Identify which cell holds the provided text, then report its (x, y) central coordinate. 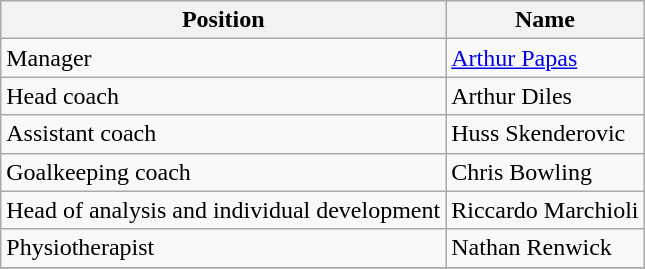
Name (545, 20)
Head coach (224, 96)
Arthur Papas (545, 58)
Position (224, 20)
Nathan Renwick (545, 248)
Riccardo Marchioli (545, 210)
Chris Bowling (545, 172)
Assistant coach (224, 134)
Huss Skenderovic (545, 134)
Physiotherapist (224, 248)
Arthur Diles (545, 96)
Head of analysis and individual development (224, 210)
Manager (224, 58)
Goalkeeping coach (224, 172)
